Provide the (x, y) coordinate of the cell's center where the given text is located.  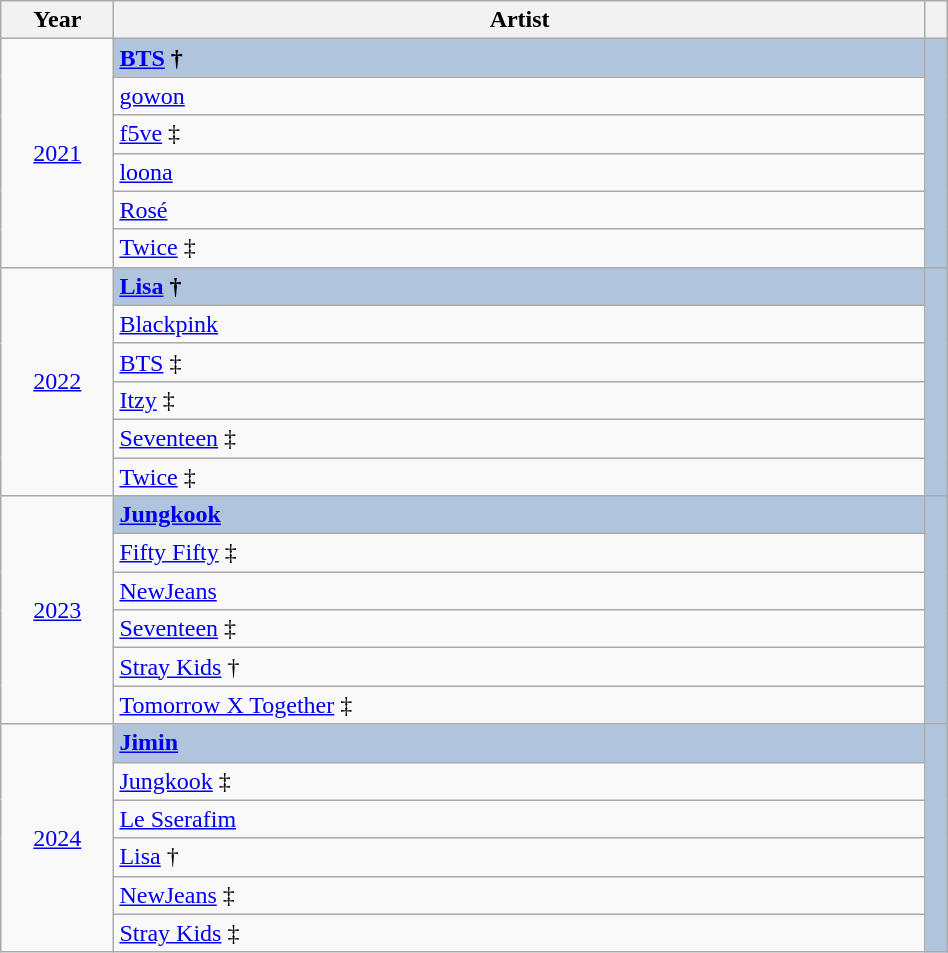
Year (58, 20)
Artist (520, 20)
Jungkook ‡ (520, 781)
NewJeans ‡ (520, 895)
2024 (58, 838)
Stray Kids † (520, 667)
Fifty Fifty ‡ (520, 553)
Blackpink (520, 324)
Itzy ‡ (520, 400)
Tomorrow X Together ‡ (520, 705)
Le Sserafim (520, 819)
f5ve ‡ (520, 134)
Stray Kids ‡ (520, 933)
2021 (58, 153)
2023 (58, 610)
Jimin (520, 743)
gowon (520, 96)
Rosé (520, 210)
Jungkook (520, 515)
2022 (58, 381)
BTS † (520, 58)
NewJeans (520, 591)
BTS ‡ (520, 362)
loona (520, 172)
